Output the (X, Y) coordinate of the center of the cell containing the given text.  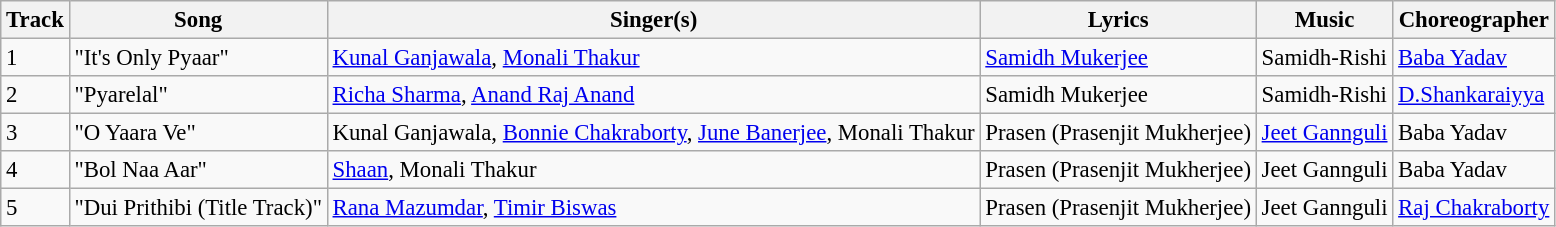
Track (35, 20)
4 (35, 170)
Song (198, 20)
"Bol Naa Aar" (198, 170)
2 (35, 95)
"O Yaara Ve" (198, 133)
Rana Mazumdar, Timir Biswas (654, 208)
Music (1324, 20)
Kunal Ganjawala, Bonnie Chakraborty, June Banerjee, Monali Thakur (654, 133)
Singer(s) (654, 20)
"Pyarelal" (198, 95)
D.Shankaraiyya (1474, 95)
Shaan, Monali Thakur (654, 170)
Richa Sharma, Anand Raj Anand (654, 95)
1 (35, 58)
Choreographer (1474, 20)
Lyrics (1118, 20)
Raj Chakraborty (1474, 208)
5 (35, 208)
"Dui Prithibi (Title Track)" (198, 208)
Kunal Ganjawala, Monali Thakur (654, 58)
3 (35, 133)
"It's Only Pyaar" (198, 58)
